From the cell containing the given text, extract its center point as [x, y] coordinate. 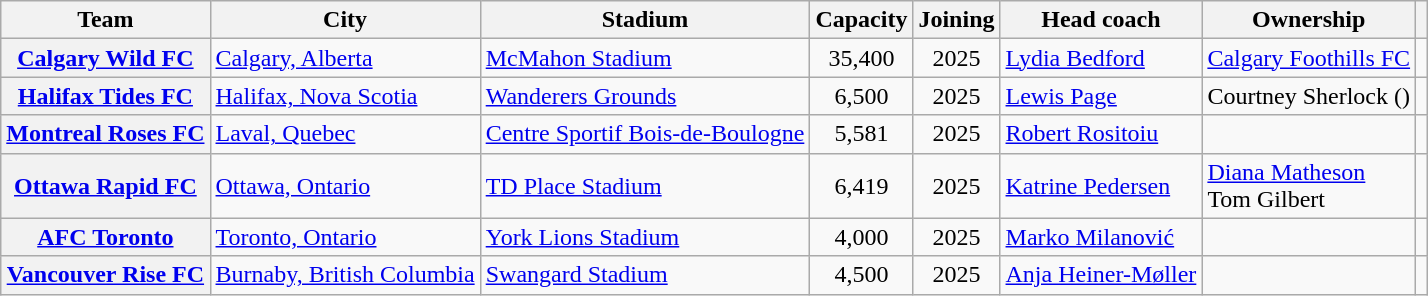
6,419 [862, 186]
Laval, Quebec [345, 134]
Ottawa Rapid FC [106, 186]
Vancouver Rise FC [106, 275]
Calgary Foothills FC [1309, 58]
Halifax, Nova Scotia [345, 96]
Capacity [862, 20]
Team [106, 20]
McMahon Stadium [645, 58]
Lewis Page [1101, 96]
6,500 [862, 96]
Burnaby, British Columbia [345, 275]
City [345, 20]
Ownership [1309, 20]
Calgary Wild FC [106, 58]
4,500 [862, 275]
Swangard Stadium [645, 275]
Lydia Bedford [1101, 58]
York Lions Stadium [645, 237]
Centre Sportif Bois-de-Boulogne [645, 134]
Diana MathesonTom Gilbert [1309, 186]
Courtney Sherlock () [1309, 96]
4,000 [862, 237]
Katrine Pedersen [1101, 186]
35,400 [862, 58]
Head coach [1101, 20]
Marko Milanović [1101, 237]
Halifax Tides FC [106, 96]
Wanderers Grounds [645, 96]
TD Place Stadium [645, 186]
Robert Rositoiu [1101, 134]
AFC Toronto [106, 237]
Toronto, Ontario [345, 237]
Stadium [645, 20]
Ottawa, Ontario [345, 186]
Joining [956, 20]
5,581 [862, 134]
Montreal Roses FC [106, 134]
Anja Heiner-Møller [1101, 275]
Calgary, Alberta [345, 58]
